Scan for the cell matching the given text and deliver its [x, y] coordinate at center. 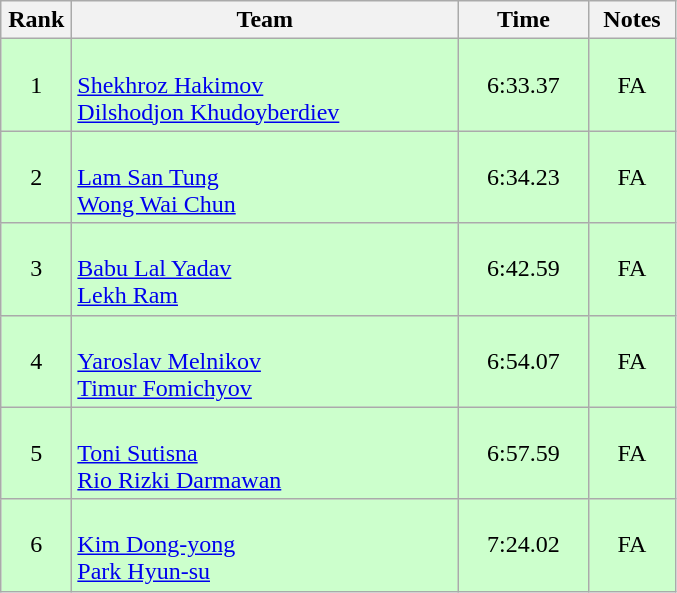
6:54.07 [524, 361]
4 [36, 361]
Kim Dong-yongPark Hyun-su [265, 545]
5 [36, 453]
Time [524, 20]
Rank [36, 20]
Team [265, 20]
3 [36, 269]
6 [36, 545]
Toni SutisnaRio Rizki Darmawan [265, 453]
6:42.59 [524, 269]
6:34.23 [524, 177]
6:57.59 [524, 453]
Shekhroz HakimovDilshodjon Khudoyberdiev [265, 85]
Yaroslav MelnikovTimur Fomichyov [265, 361]
1 [36, 85]
6:33.37 [524, 85]
Lam San TungWong Wai Chun [265, 177]
Babu Lal YadavLekh Ram [265, 269]
Notes [632, 20]
2 [36, 177]
7:24.02 [524, 545]
